Determine the (X, Y) coordinate at the center of the cell enclosing the given text.  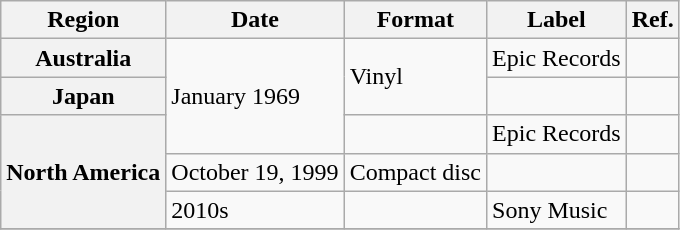
Sony Music (557, 210)
Format (415, 20)
Compact disc (415, 172)
North America (84, 172)
Region (84, 20)
January 1969 (255, 96)
Ref. (652, 20)
Vinyl (415, 77)
Japan (84, 96)
Date (255, 20)
Australia (84, 58)
October 19, 1999 (255, 172)
Label (557, 20)
2010s (255, 210)
